Pinpoint the cell where the given text exists, returning its [x, y] midpoint coordinate. 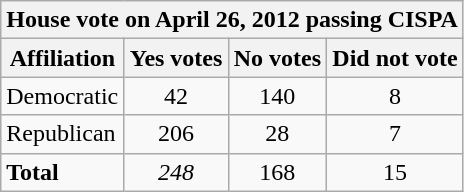
168 [278, 172]
7 [396, 134]
248 [176, 172]
House vote on April 26, 2012 passing CISPA [232, 20]
Republican [62, 134]
Yes votes [176, 58]
Total [62, 172]
No votes [278, 58]
28 [278, 134]
8 [396, 96]
Democratic [62, 96]
140 [278, 96]
206 [176, 134]
Did not vote [396, 58]
15 [396, 172]
Affiliation [62, 58]
42 [176, 96]
